Identify which cell holds the provided text, then report its (x, y) central coordinate. 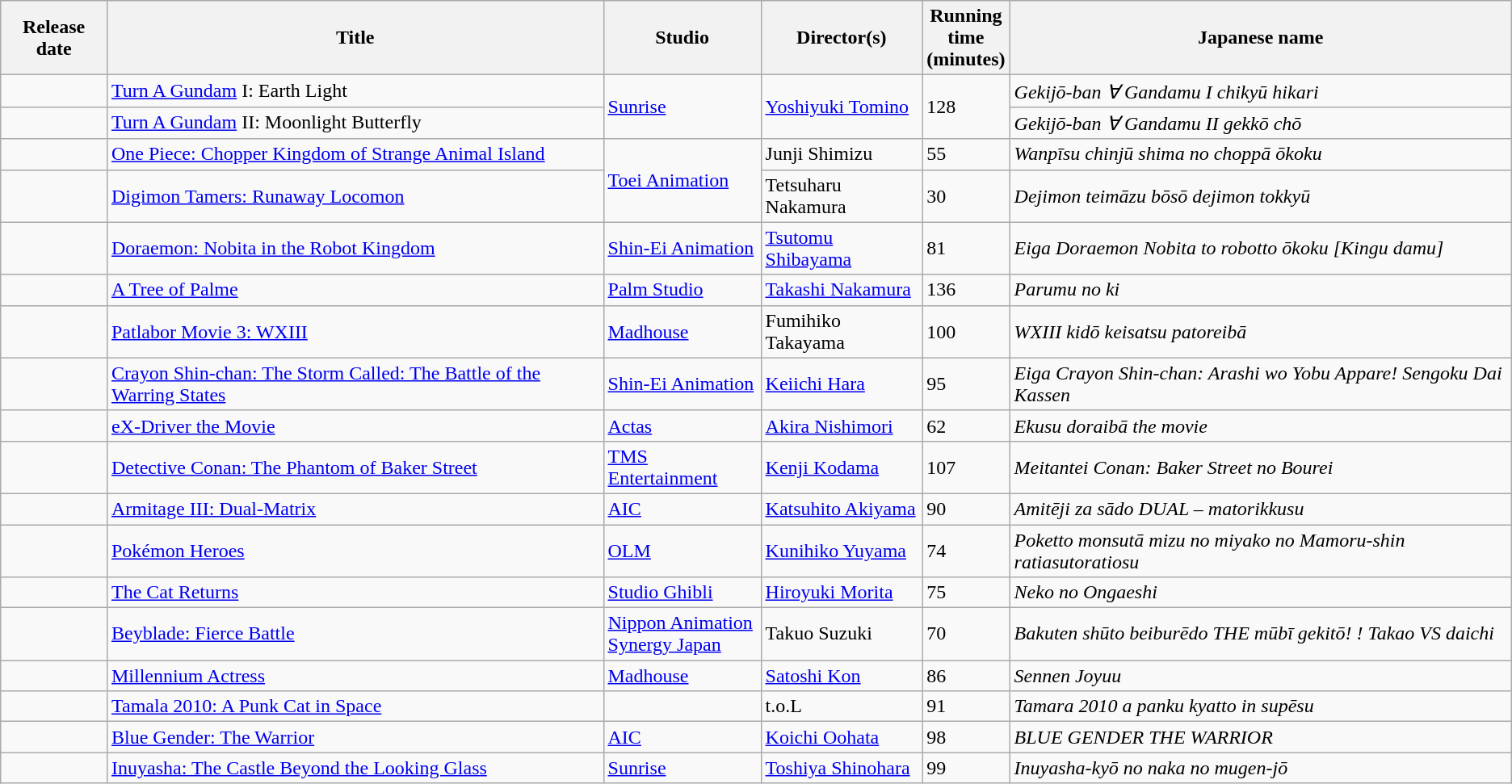
Eiga Crayon Shin-chan: Arashi wo Yobu Appare! Sengoku Dai Kassen (1260, 384)
Tamara 2010 a panku kyatto in supēsu (1260, 706)
136 (966, 290)
98 (966, 737)
Gekijō-ban ∀ Gandamu II gekkō chō (1260, 123)
90 (966, 509)
Running time (minutes) (966, 38)
Beyblade: Fierce Battle (355, 635)
95 (966, 384)
81 (966, 249)
91 (966, 706)
Junji Shimizu (842, 154)
t.o.L (842, 706)
Meitantei Conan: Baker Street no Bourei (1260, 467)
Takuo Suzuki (842, 635)
Doraemon: Nobita in the Robot Kingdom (355, 249)
Gekijō-ban ∀ Gandamu I chikyū hikari (1260, 91)
Neko no Ongaeshi (1260, 593)
107 (966, 467)
BLUE GENDER THE WARRIOR (1260, 737)
100 (966, 331)
The Cat Returns (355, 593)
Katsuhito Akiyama (842, 509)
Hiroyuki Morita (842, 593)
Japanese name (1260, 38)
Wanpīsu chinjū shima no choppā ōkoku (1260, 154)
Takashi Nakamura (842, 290)
86 (966, 676)
Tetsuharu Nakamura (842, 195)
Patlabor Movie 3: WXIII (355, 331)
One Piece: Chopper Kingdom of Strange Animal Island (355, 154)
Toei Animation (682, 181)
Pokémon Heroes (355, 551)
Keiichi Hara (842, 384)
Tsutomu Shibayama (842, 249)
Palm Studio (682, 290)
Parumu no ki (1260, 290)
Studio (682, 38)
70 (966, 635)
62 (966, 426)
Ekusu doraibā the movie (1260, 426)
Satoshi Kon (842, 676)
Millennium Actress (355, 676)
Tamala 2010: A Punk Cat in Space (355, 706)
Eiga Doraemon Nobita to robotto ōkoku [Kingu damu] (1260, 249)
Kenji Kodama (842, 467)
Actas (682, 426)
55 (966, 154)
Turn A Gundam I: Earth Light (355, 91)
Digimon Tamers: Runaway Locomon (355, 195)
Toshiya Shinohara (842, 768)
A Tree of Palme (355, 290)
Inuyasha-kyō no naka no mugen-jō (1260, 768)
Crayon Shin-chan: The Storm Called: The Battle of the Warring States (355, 384)
Blue Gender: The Warrior (355, 737)
Director(s) (842, 38)
Akira Nishimori (842, 426)
Kunihiko Yuyama (842, 551)
WXIII kidō keisatsu patoreibā (1260, 331)
Sennen Joyuu (1260, 676)
128 (966, 107)
Bakuten shūto beiburēdo THE mūbī gekitō! ! Takao VS daichi (1260, 635)
Detective Conan: The Phantom of Baker Street (355, 467)
Studio Ghibli (682, 593)
Release date (54, 38)
Nippon AnimationSynergy Japan (682, 635)
TMS Entertainment (682, 467)
Koichi Oohata (842, 737)
eX-Driver the Movie (355, 426)
74 (966, 551)
OLM (682, 551)
Armitage III: Dual-Matrix (355, 509)
30 (966, 195)
Turn A Gundam II: Moonlight Butterfly (355, 123)
Amitēji za sādo DUAL – matorikkusu (1260, 509)
Title (355, 38)
Inuyasha: The Castle Beyond the Looking Glass (355, 768)
Dejimon teimāzu bōsō dejimon tokkyū (1260, 195)
Poketto monsutā mizu no miyako no Mamoru-shin ratiasutoratiosu (1260, 551)
99 (966, 768)
Yoshiyuki Tomino (842, 107)
Fumihiko Takayama (842, 331)
75 (966, 593)
